Provide the (x, y) coordinate of the cell's center where the given text is located.  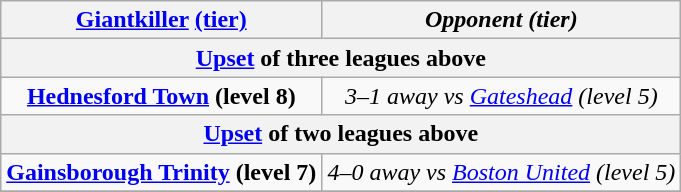
3–1 away vs Gateshead (level 5) (502, 96)
Opponent (tier) (502, 20)
Giantkiller (tier) (162, 20)
4–0 away vs Boston United (level 5) (502, 172)
Upset of three leagues above (341, 58)
Upset of two leagues above (341, 134)
Gainsborough Trinity (level 7) (162, 172)
Hednesford Town (level 8) (162, 96)
